Pinpoint the cell where the given text exists, returning its [x, y] midpoint coordinate. 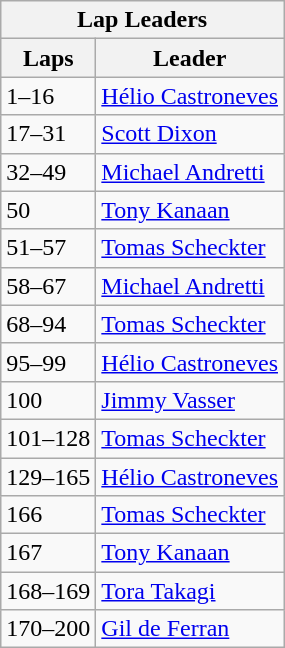
129–165 [48, 477]
Jimmy Vasser [190, 400]
101–128 [48, 438]
95–99 [48, 362]
170–200 [48, 629]
166 [48, 515]
17–31 [48, 134]
Tora Takagi [190, 591]
Scott Dixon [190, 134]
1–16 [48, 96]
168–169 [48, 591]
Lap Leaders [142, 20]
Gil de Ferran [190, 629]
58–67 [48, 286]
Laps [48, 58]
100 [48, 400]
167 [48, 553]
Leader [190, 58]
51–57 [48, 248]
32–49 [48, 172]
68–94 [48, 324]
50 [48, 210]
